Search for the cell housing the specified text and yield its (X, Y) center coordinate. 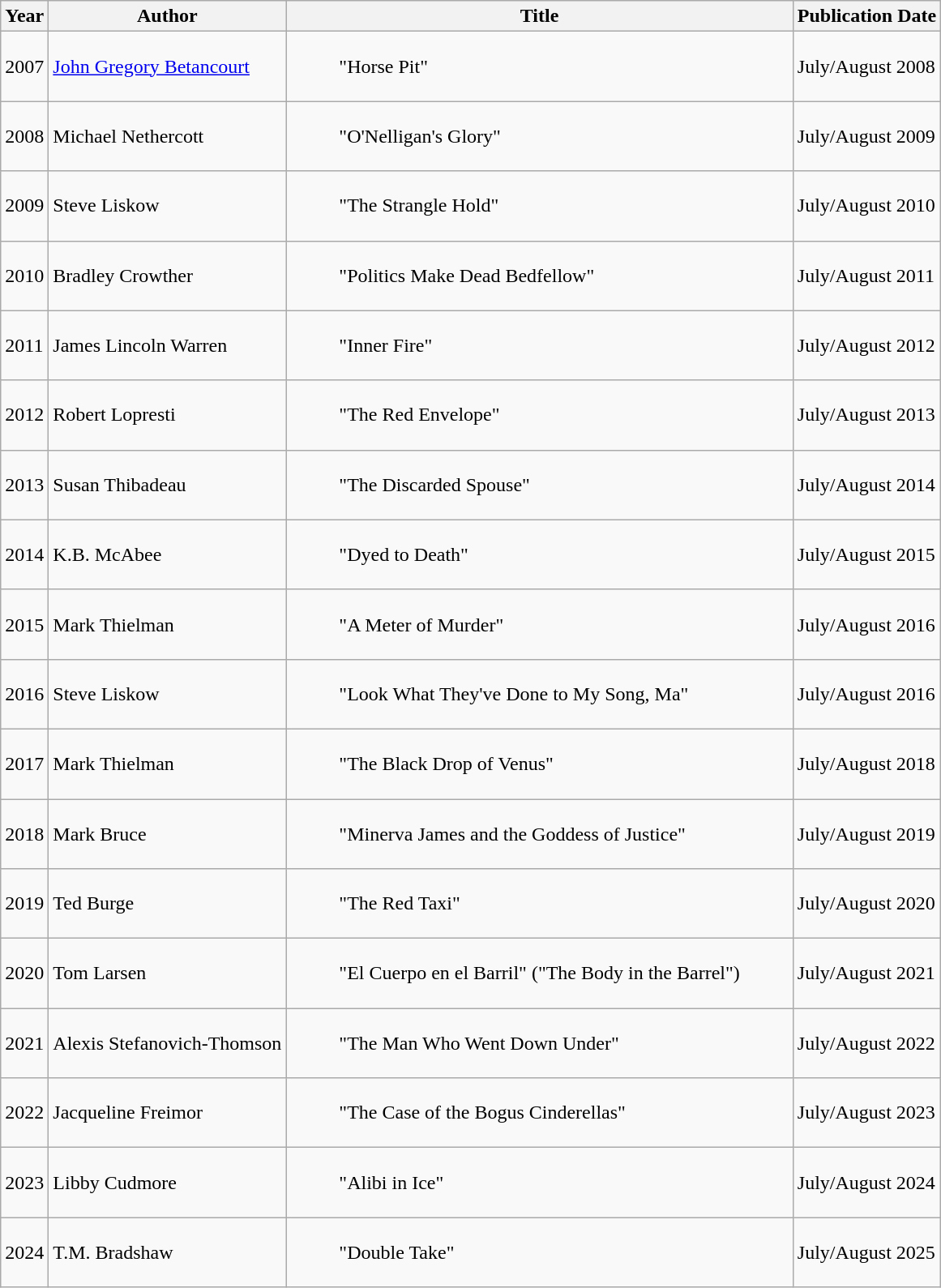
Publication Date (866, 16)
2019 (24, 904)
July/August 2021 (866, 973)
July/August 2023 (866, 1113)
Tom Larsen (167, 973)
Robert Lopresti (167, 415)
T.M. Bradshaw (167, 1252)
2013 (24, 485)
July/August 2009 (866, 136)
2010 (24, 276)
"A Meter of Murder" (540, 624)
"Double Take" (540, 1252)
2008 (24, 136)
July/August 2020 (866, 904)
2015 (24, 624)
July/August 2022 (866, 1043)
"O'Nelligan's Glory" (540, 136)
Michael Nethercott (167, 136)
July/August 2025 (866, 1252)
Susan Thibadeau (167, 485)
K.B. McAbee (167, 554)
"El Cuerpo en el Barril" ("The Body in the Barrel") (540, 973)
July/August 2019 (866, 834)
"Look What They've Done to My Song, Ma" (540, 694)
2018 (24, 834)
July/August 2008 (866, 66)
"The Red Envelope" (540, 415)
"The Strangle Hold" (540, 206)
"Politics Make Dead Bedfellow" (540, 276)
"Inner Fire" (540, 345)
2009 (24, 206)
July/August 2012 (866, 345)
Ted Burge (167, 904)
2017 (24, 764)
2016 (24, 694)
James Lincoln Warren (167, 345)
Mark Bruce (167, 834)
July/August 2013 (866, 415)
"Horse Pit" (540, 66)
July/August 2018 (866, 764)
July/August 2015 (866, 554)
"The Man Who Went Down Under" (540, 1043)
Title (540, 16)
2023 (24, 1183)
July/August 2014 (866, 485)
2021 (24, 1043)
2022 (24, 1113)
Year (24, 16)
"Alibi in Ice" (540, 1183)
Alexis Stefanovich-Thomson (167, 1043)
"The Black Drop of Venus" (540, 764)
John Gregory Betancourt (167, 66)
2014 (24, 554)
Jacqueline Freimor (167, 1113)
"Minerva James and the Goddess of Justice" (540, 834)
Bradley Crowther (167, 276)
July/August 2010 (866, 206)
"The Red Taxi" (540, 904)
2011 (24, 345)
"Dyed to Death" (540, 554)
2020 (24, 973)
2024 (24, 1252)
"The Discarded Spouse" (540, 485)
July/August 2011 (866, 276)
July/August 2024 (866, 1183)
2007 (24, 66)
"The Case of the Bogus Cinderellas" (540, 1113)
Libby Cudmore (167, 1183)
Author (167, 16)
2012 (24, 415)
